Find where the given text appears and provide that cell's center as (x, y) coordinate. 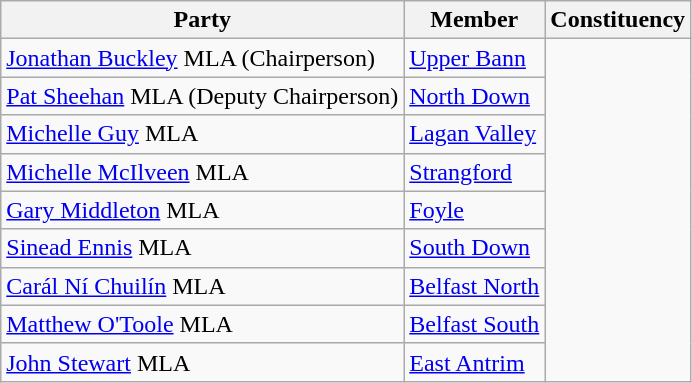
Strangford (474, 172)
Michelle Guy MLA (202, 134)
Foyle (474, 210)
Matthew O'Toole MLA (202, 324)
South Down (474, 248)
Belfast South (474, 324)
Party (202, 20)
North Down (474, 96)
East Antrim (474, 362)
Member (474, 20)
Sinead Ennis MLA (202, 248)
Jonathan Buckley MLA (Chairperson) (202, 58)
Michelle McIlveen MLA (202, 172)
Pat Sheehan MLA (Deputy Chairperson) (202, 96)
Lagan Valley (474, 134)
Constituency (618, 20)
Gary Middleton MLA (202, 210)
Upper Bann (474, 58)
Belfast North (474, 286)
Carál Ní Chuilín MLA (202, 286)
John Stewart MLA (202, 362)
